Return the (x, y) coordinate for the center point of the cell that contains the specified text.  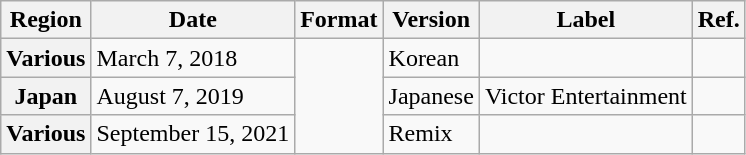
Region (46, 20)
Date (193, 20)
September 15, 2021 (193, 134)
Version (431, 20)
Japanese (431, 96)
Remix (431, 134)
March 7, 2018 (193, 58)
Korean (431, 58)
Japan (46, 96)
Ref. (718, 20)
Format (339, 20)
Victor Entertainment (586, 96)
August 7, 2019 (193, 96)
Label (586, 20)
